Detect which cell encompasses the target text, then output its (x, y) center coordinate. 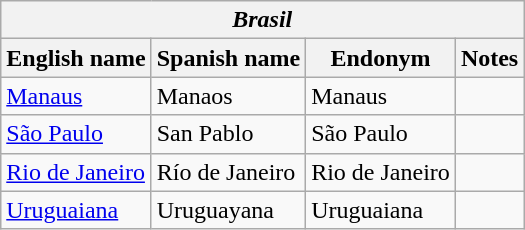
Uruguayana (228, 210)
English name (76, 58)
San Pablo (228, 134)
Río de Janeiro (228, 172)
Notes (489, 58)
Manaos (228, 96)
Endonym (381, 58)
Spanish name (228, 58)
Brasil (262, 20)
